Scan for the cell matching the given text and deliver its [X, Y] coordinate at center. 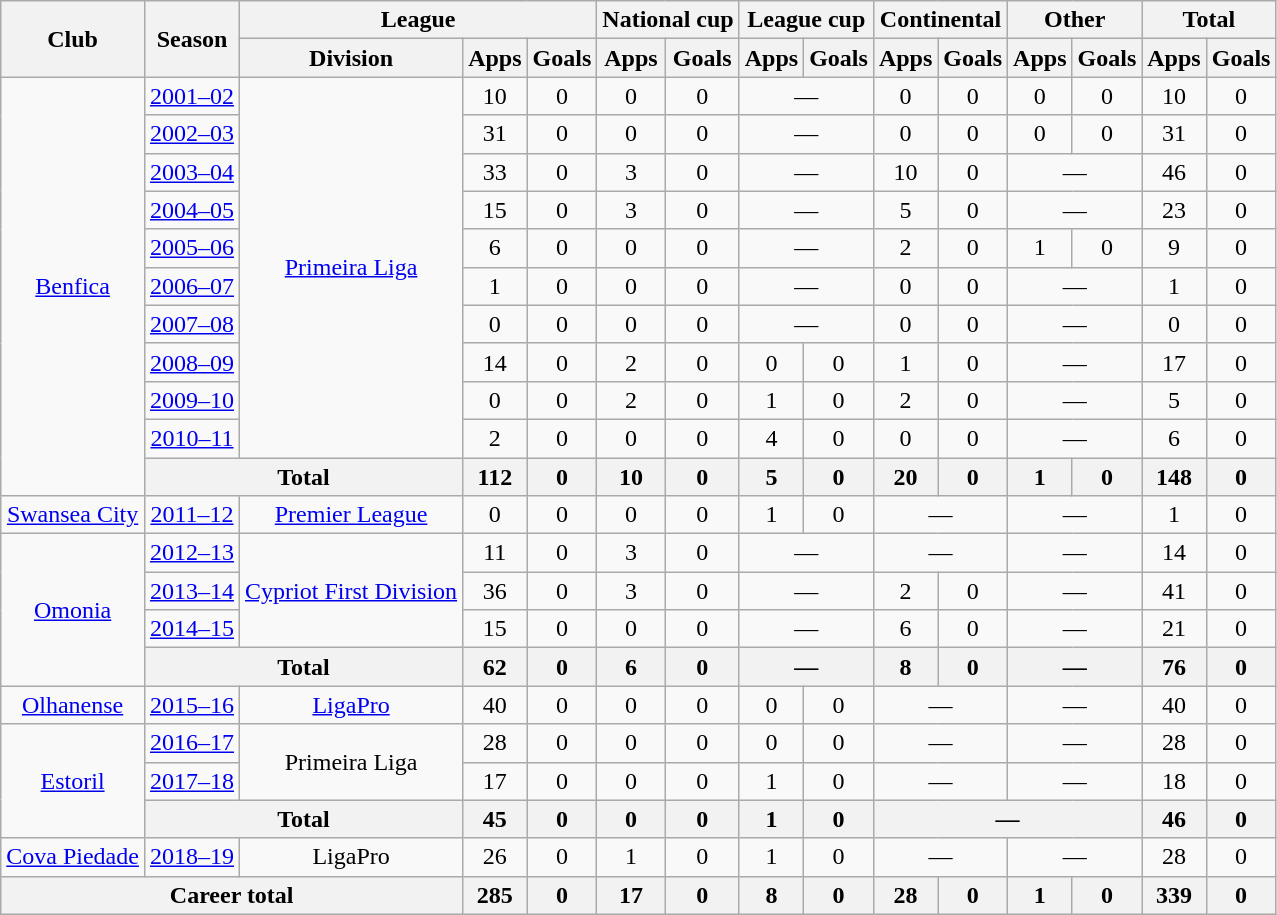
National cup [668, 20]
148 [1174, 477]
Estoril [73, 781]
2011–12 [192, 515]
Premier League [352, 515]
2017–18 [192, 781]
2015–16 [192, 705]
23 [1174, 210]
Career total [232, 895]
26 [495, 857]
Swansea City [73, 515]
Club [73, 39]
2008–09 [192, 362]
21 [1174, 629]
Cypriot First Division [352, 591]
20 [905, 477]
9 [1174, 248]
2013–14 [192, 591]
4 [771, 438]
League cup [806, 20]
2004–05 [192, 210]
2005–06 [192, 248]
League [418, 20]
2014–15 [192, 629]
Olhanense [73, 705]
2016–17 [192, 743]
2009–10 [192, 400]
11 [495, 553]
18 [1174, 781]
2002–03 [192, 134]
Other [1075, 20]
Cova Piedade [73, 857]
76 [1174, 667]
41 [1174, 591]
45 [495, 819]
2010–11 [192, 438]
339 [1174, 895]
Benfica [73, 286]
2001–02 [192, 96]
Omonia [73, 610]
2012–13 [192, 553]
2003–04 [192, 172]
33 [495, 172]
2006–07 [192, 286]
2007–08 [192, 324]
112 [495, 477]
Division [352, 58]
285 [495, 895]
62 [495, 667]
Continental [940, 20]
2018–19 [192, 857]
36 [495, 591]
Season [192, 39]
